Identify which cell holds the provided text, then report its (X, Y) central coordinate. 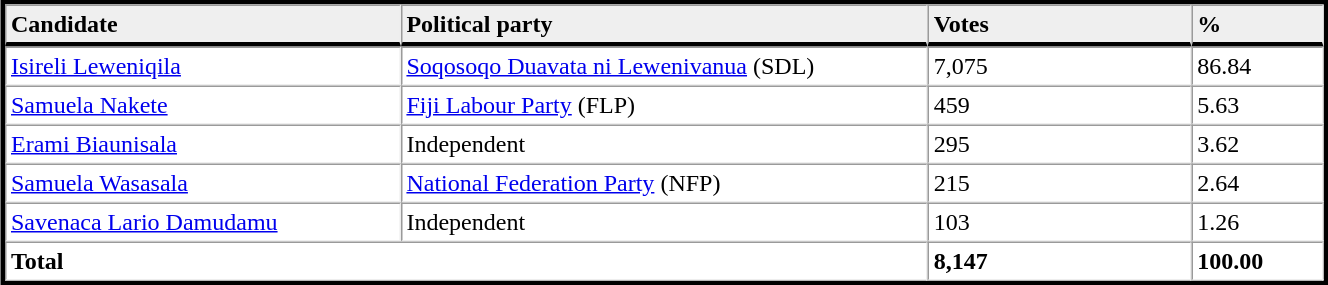
2.64 (1257, 184)
Fiji Labour Party (FLP) (664, 106)
Candidate (202, 25)
215 (1060, 184)
Savenaca Lario Damudamu (202, 222)
3.62 (1257, 144)
7,075 (1060, 66)
% (1257, 25)
National Federation Party (NFP) (664, 184)
Votes (1060, 25)
Isireli Leweniqila (202, 66)
1.26 (1257, 222)
5.63 (1257, 106)
Total (466, 262)
100.00 (1257, 262)
Erami Biaunisala (202, 144)
Samuela Wasasala (202, 184)
Samuela Nakete (202, 106)
295 (1060, 144)
Political party (664, 25)
86.84 (1257, 66)
103 (1060, 222)
8,147 (1060, 262)
459 (1060, 106)
Soqosoqo Duavata ni Lewenivanua (SDL) (664, 66)
